Return [X, Y] of the center of cell containing provided text 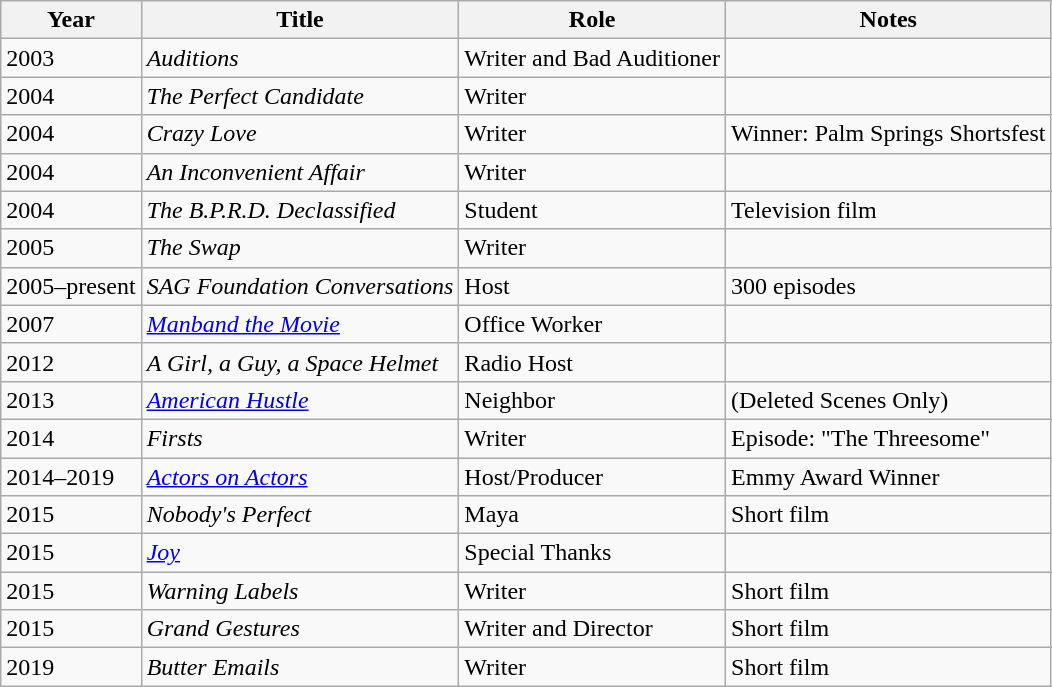
Manband the Movie [300, 324]
Nobody's Perfect [300, 515]
2012 [71, 362]
Actors on Actors [300, 477]
Crazy Love [300, 134]
SAG Foundation Conversations [300, 286]
Winner: Palm Springs Shortsfest [888, 134]
Firsts [300, 438]
Host [592, 286]
2014 [71, 438]
Writer and Bad Auditioner [592, 58]
Writer and Director [592, 629]
Student [592, 210]
Butter Emails [300, 667]
2013 [71, 400]
Emmy Award Winner [888, 477]
The Perfect Candidate [300, 96]
Notes [888, 20]
2007 [71, 324]
2014–2019 [71, 477]
Office Worker [592, 324]
Radio Host [592, 362]
2019 [71, 667]
2005–present [71, 286]
2003 [71, 58]
Year [71, 20]
Auditions [300, 58]
Maya [592, 515]
A Girl, a Guy, a Space Helmet [300, 362]
Neighbor [592, 400]
Title [300, 20]
(Deleted Scenes Only) [888, 400]
Host/Producer [592, 477]
Grand Gestures [300, 629]
300 episodes [888, 286]
Episode: "The Threesome" [888, 438]
Television film [888, 210]
Warning Labels [300, 591]
Role [592, 20]
2005 [71, 248]
The B.P.R.D. Declassified [300, 210]
American Hustle [300, 400]
An Inconvenient Affair [300, 172]
The Swap [300, 248]
Joy [300, 553]
Special Thanks [592, 553]
